Pinpoint the cell where the given text exists, returning its [X, Y] midpoint coordinate. 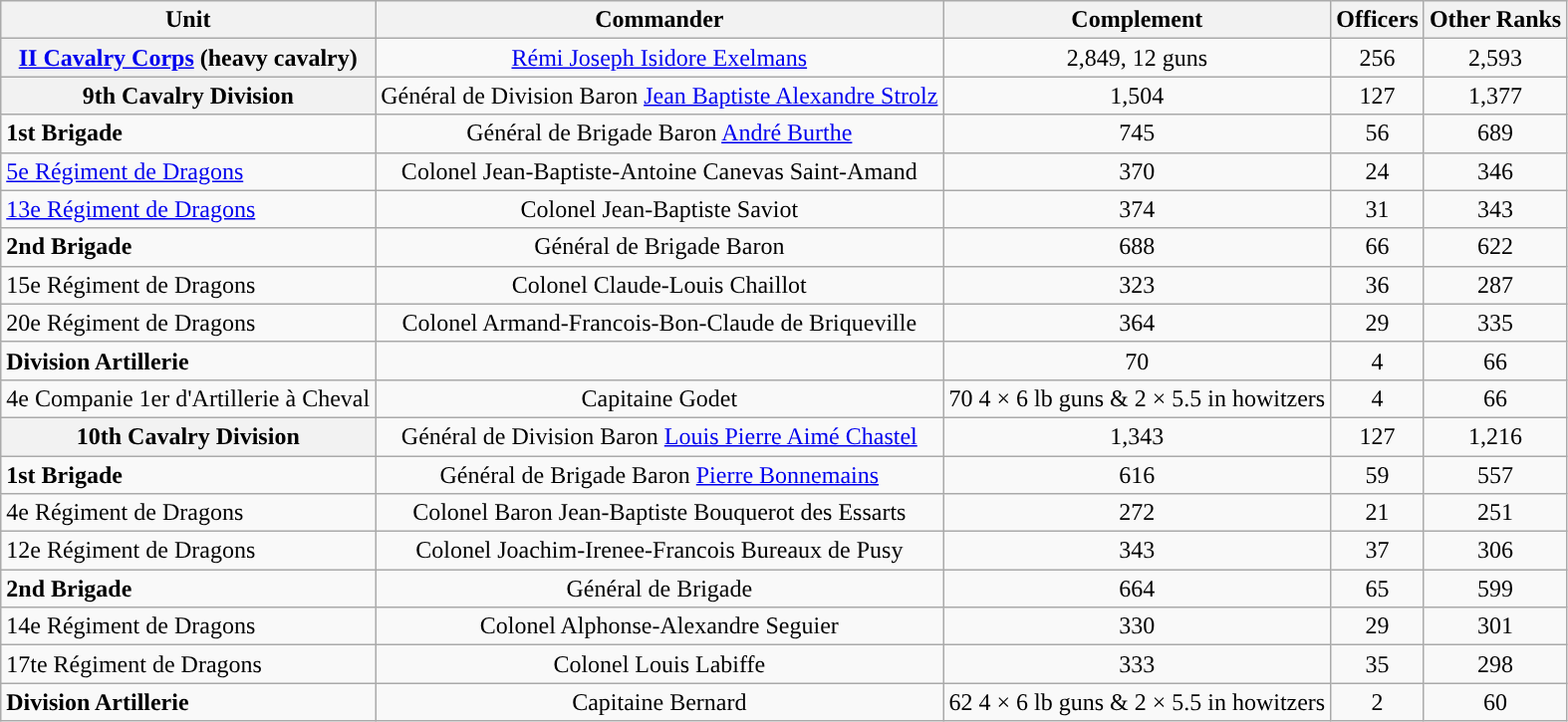
Complement [1138, 20]
2,593 [1494, 58]
616 [1138, 475]
II Cavalry Corps (heavy cavalry) [188, 58]
664 [1138, 589]
Commander [659, 20]
65 [1378, 589]
301 [1494, 626]
622 [1494, 247]
374 [1138, 209]
346 [1494, 171]
9th Cavalry Division [188, 96]
62 4 × 6 lb guns & 2 × 5.5 in howitzers [1138, 702]
688 [1138, 247]
330 [1138, 626]
306 [1494, 551]
1,216 [1494, 436]
15e Régiment de Dragons [188, 285]
Colonel Jean-Baptiste-Antoine Canevas Saint-Amand [659, 171]
Colonel Louis Labiffe [659, 664]
14e Régiment de Dragons [188, 626]
5e Régiment de Dragons [188, 171]
Général de Division Baron Jean Baptiste Alexandre Strolz [659, 96]
31 [1378, 209]
Général de Brigade Baron [659, 247]
35 [1378, 664]
Général de Division Baron Louis Pierre Aimé Chastel [659, 436]
272 [1138, 513]
56 [1378, 133]
Capitaine Godet [659, 398]
Officers [1378, 20]
Général de Brigade Baron Pierre Bonnemains [659, 475]
323 [1138, 285]
20e Régiment de Dragons [188, 323]
10th Cavalry Division [188, 436]
36 [1378, 285]
557 [1494, 475]
Colonel Baron Jean-Baptiste Bouquerot des Essarts [659, 513]
2 [1378, 702]
1,343 [1138, 436]
Colonel Joachim-Irenee-Francois Bureaux de Pusy [659, 551]
Colonel Alphonse-Alexandre Seguier [659, 626]
59 [1378, 475]
Général de Brigade Baron André Burthe [659, 133]
Unit [188, 20]
Rémi Joseph Isidore Exelmans [659, 58]
4e Companie 1er d'Artillerie à Cheval [188, 398]
12e Régiment de Dragons [188, 551]
13e Régiment de Dragons [188, 209]
298 [1494, 664]
24 [1378, 171]
2,849, 12 guns [1138, 58]
Colonel Jean-Baptiste Saviot [659, 209]
335 [1494, 323]
21 [1378, 513]
37 [1378, 551]
Colonel Claude-Louis Chaillot [659, 285]
599 [1494, 589]
60 [1494, 702]
Other Ranks [1494, 20]
70 [1138, 361]
Capitaine Bernard [659, 702]
251 [1494, 513]
Général de Brigade [659, 589]
333 [1138, 664]
Colonel Armand-Francois-Bon-Claude de Briqueville [659, 323]
745 [1138, 133]
1,504 [1138, 96]
1,377 [1494, 96]
689 [1494, 133]
370 [1138, 171]
70 4 × 6 lb guns & 2 × 5.5 in howitzers [1138, 398]
256 [1378, 58]
364 [1138, 323]
17te Régiment de Dragons [188, 664]
4e Régiment de Dragons [188, 513]
287 [1494, 285]
